Identify which cell holds the provided text, then report its [x, y] central coordinate. 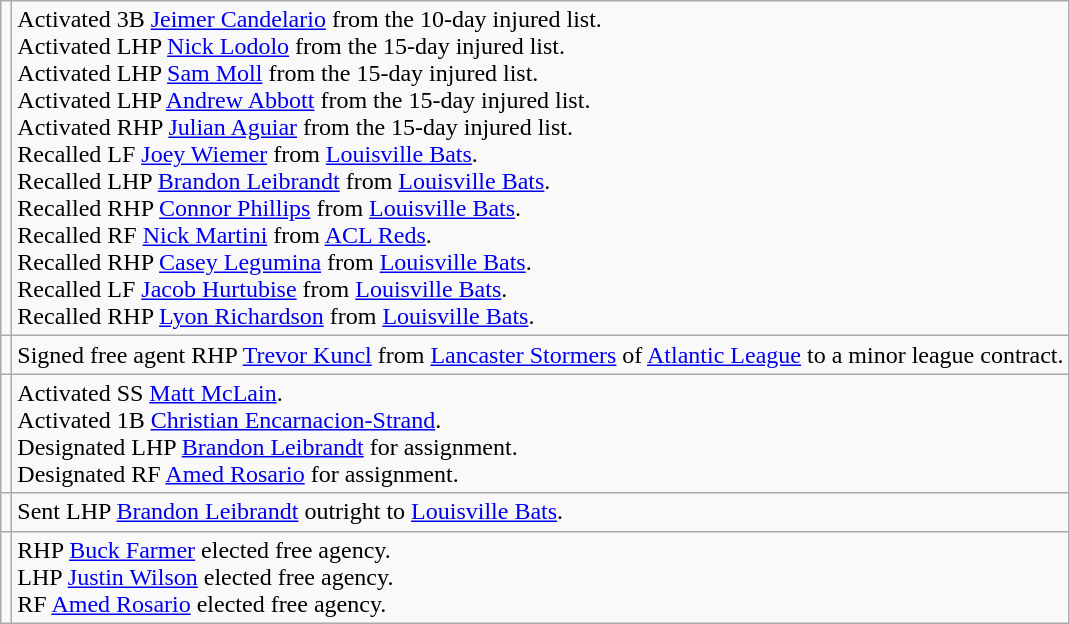
Signed free agent RHP Trevor Kuncl from Lancaster Stormers of Atlantic League to a minor league contract. [540, 355]
RHP Buck Farmer elected free agency. LHP Justin Wilson elected free agency. RF Amed Rosario elected free agency. [540, 577]
Sent LHP Brandon Leibrandt outright to Louisville Bats. [540, 512]
